Locate the cell with the specified text and output its (X, Y) center coordinate. 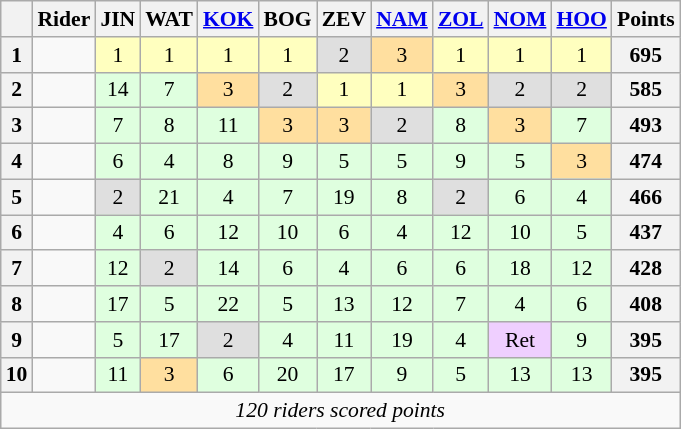
ZEV (344, 19)
474 (646, 162)
428 (646, 269)
HOO (582, 19)
695 (646, 55)
JIN (118, 19)
21 (169, 197)
437 (646, 233)
KOK (228, 19)
18 (520, 269)
466 (646, 197)
585 (646, 90)
BOG (287, 19)
20 (287, 375)
NAM (402, 19)
NOM (520, 19)
Ret (520, 340)
WAT (169, 19)
22 (228, 304)
493 (646, 126)
Points (646, 19)
Rider (64, 19)
ZOL (461, 19)
120 riders scored points (340, 411)
408 (646, 304)
